Search for the cell housing the specified text and yield its [x, y] center coordinate. 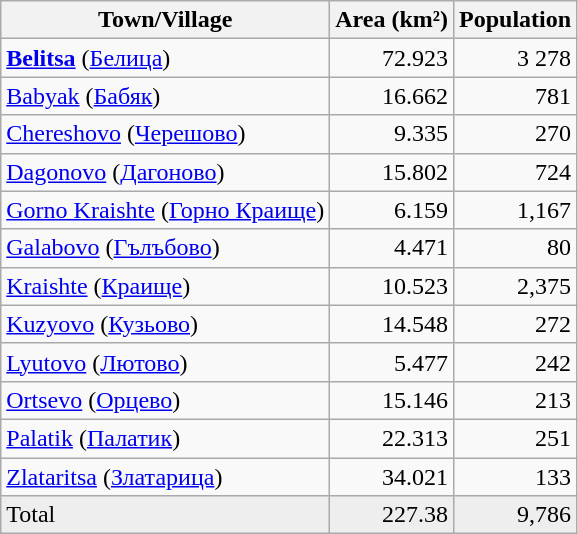
251 [514, 438]
133 [514, 477]
Zlataritsa (Златарица) [166, 477]
Lyutovo (Лютово) [166, 362]
2,375 [514, 286]
242 [514, 362]
34.021 [392, 477]
Kraishte (Краище) [166, 286]
Ortsevo (Орцево) [166, 400]
724 [514, 172]
15.146 [392, 400]
1,167 [514, 210]
213 [514, 400]
80 [514, 248]
272 [514, 324]
15.802 [392, 172]
22.313 [392, 438]
Gorno Kraishte (Горно Краище) [166, 210]
Galabovo (Гълъбово) [166, 248]
270 [514, 134]
14.548 [392, 324]
Population [514, 20]
4.471 [392, 248]
781 [514, 96]
Palatik (Палатик) [166, 438]
Belitsa (Белица) [166, 58]
9,786 [514, 515]
9.335 [392, 134]
Chereshovo (Черешово) [166, 134]
Kuzyovo (Кузьово) [166, 324]
16.662 [392, 96]
10.523 [392, 286]
6.159 [392, 210]
Town/Village [166, 20]
Total [166, 515]
72.923 [392, 58]
Area (km²) [392, 20]
Babyak (Бабяк) [166, 96]
3 278 [514, 58]
227.38 [392, 515]
Dagonovo (Дагоново) [166, 172]
5.477 [392, 362]
